Scan for the cell matching the given text and deliver its (X, Y) coordinate at center. 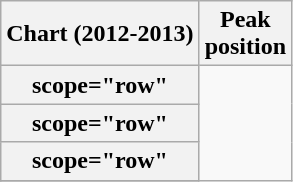
Chart (2012-2013) (100, 34)
Peakposition (245, 34)
